Return the (x, y) coordinate for the center point of the cell that contains the specified text.  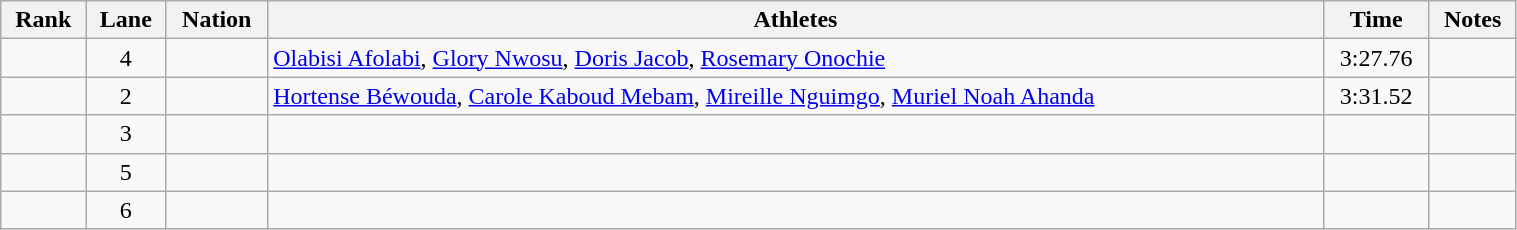
Nation (217, 20)
Notes (1472, 20)
3:31.52 (1376, 96)
3 (126, 134)
Olabisi Afolabi, Glory Nwosu, Doris Jacob, Rosemary Onochie (796, 58)
Lane (126, 20)
5 (126, 172)
3:27.76 (1376, 58)
4 (126, 58)
2 (126, 96)
6 (126, 210)
Hortense Béwouda, Carole Kaboud Mebam, Mireille Nguimgo, Muriel Noah Ahanda (796, 96)
Time (1376, 20)
Athletes (796, 20)
Rank (44, 20)
